Detect which cell encompasses the target text, then output its (X, Y) center coordinate. 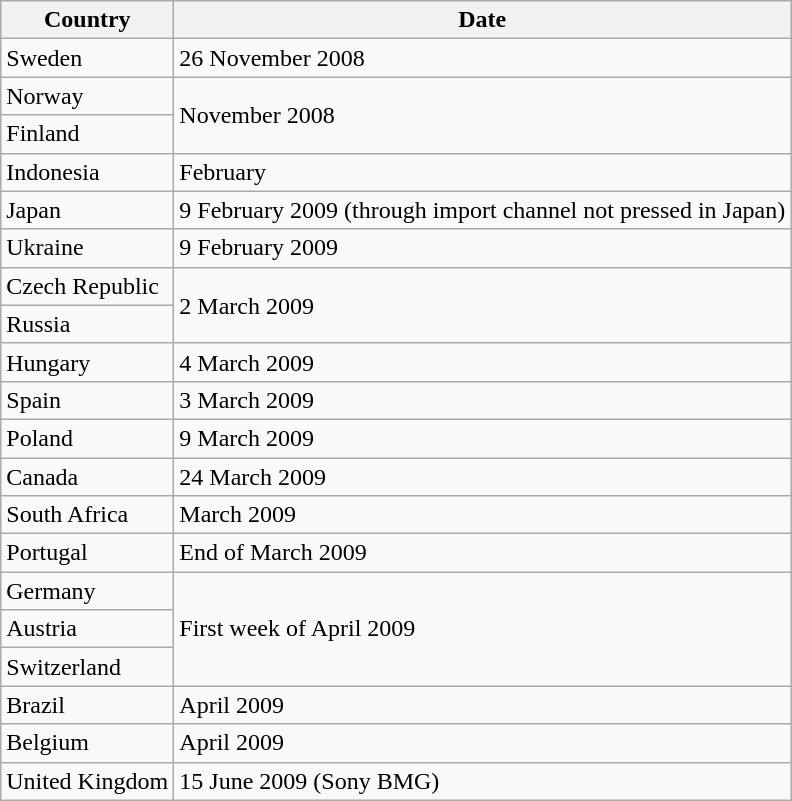
November 2008 (482, 115)
First week of April 2009 (482, 629)
End of March 2009 (482, 553)
South Africa (88, 515)
9 March 2009 (482, 438)
Country (88, 20)
4 March 2009 (482, 362)
Belgium (88, 743)
3 March 2009 (482, 400)
Japan (88, 210)
24 March 2009 (482, 477)
United Kingdom (88, 781)
Norway (88, 96)
Sweden (88, 58)
Poland (88, 438)
Finland (88, 134)
Brazil (88, 705)
March 2009 (482, 515)
9 February 2009 (through import channel not pressed in Japan) (482, 210)
Portugal (88, 553)
Austria (88, 629)
Ukraine (88, 248)
Germany (88, 591)
Date (482, 20)
26 November 2008 (482, 58)
Czech Republic (88, 286)
Canada (88, 477)
15 June 2009 (Sony BMG) (482, 781)
Indonesia (88, 172)
Hungary (88, 362)
2 March 2009 (482, 305)
9 February 2009 (482, 248)
February (482, 172)
Spain (88, 400)
Russia (88, 324)
Switzerland (88, 667)
